Determine the [x, y] coordinate at the center of the cell enclosing the given text.  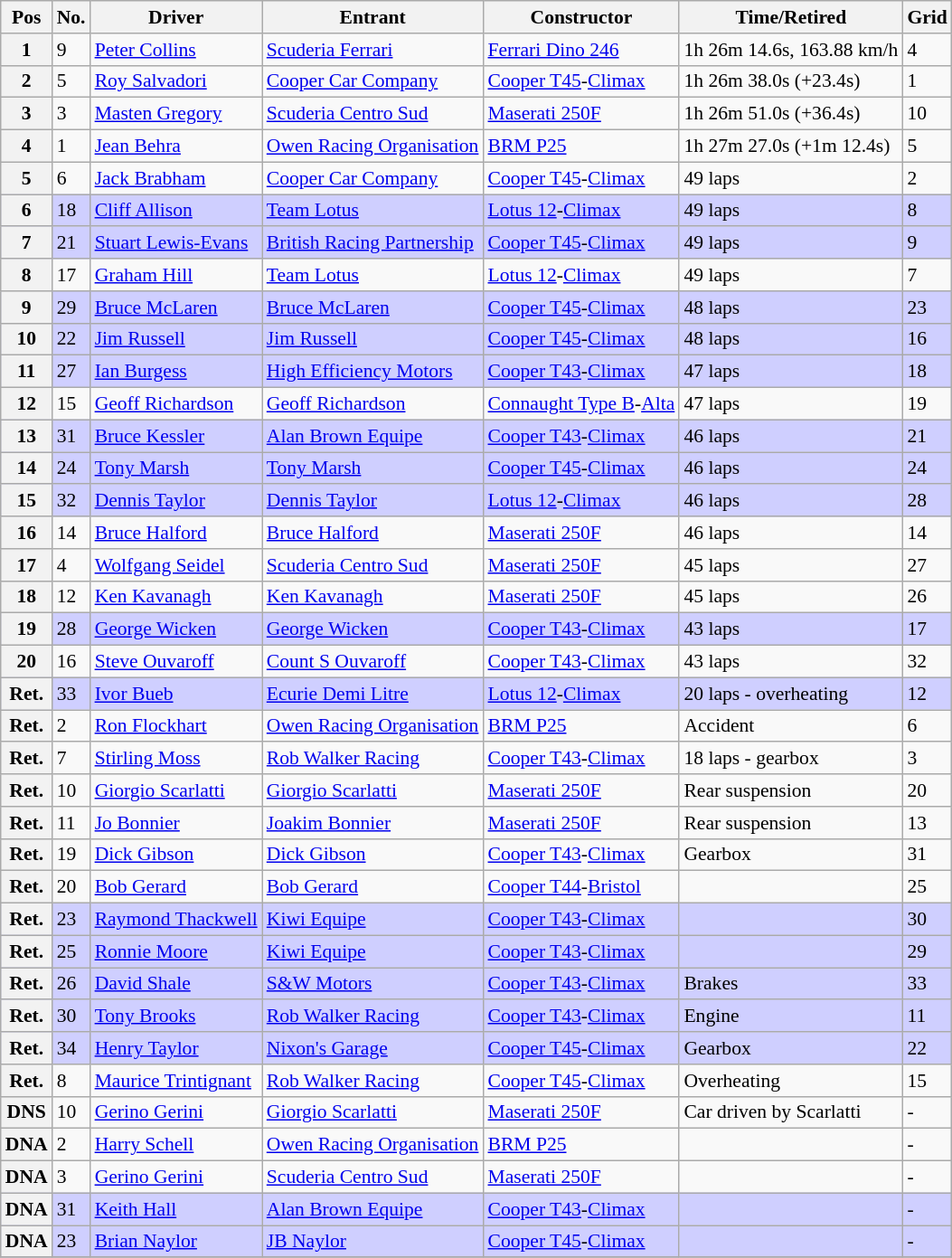
1h 27m 27.0s (+1m 12.4s) [790, 147]
Connaught Type B-Alta [580, 404]
Ian Burgess [176, 372]
1h 26m 51.0s (+36.4s) [790, 114]
Stuart Lewis-Evans [176, 243]
Constructor [580, 17]
Nixon's Garage [372, 1048]
Car driven by Scarlatti [790, 1112]
34 [71, 1048]
Ron Flockhart [176, 726]
Overheating [790, 1081]
Maurice Trintignant [176, 1081]
Raymond Thackwell [176, 920]
Driver [176, 17]
S&W Motors [372, 984]
Masten Gregory [176, 114]
Stirling Moss [176, 759]
Engine [790, 1017]
Bruce Kessler [176, 436]
Time/Retired [790, 17]
Ferrari Dino 246 [580, 50]
Jean Behra [176, 147]
Brian Naylor [176, 1242]
Harry Schell [176, 1145]
Peter Collins [176, 50]
No. [71, 17]
Keith Hall [176, 1209]
Jo Bonnier [176, 823]
Entrant [372, 17]
Accident [790, 726]
DNS [27, 1112]
Jack Brabham [176, 178]
Graham Hill [176, 275]
Cooper T44-Bristol [580, 887]
Wolfgang Seidel [176, 565]
JB Naylor [372, 1242]
Scuderia Ferrari [372, 50]
British Racing Partnership [372, 243]
Count S Ouvaroff [372, 662]
Pos [27, 17]
Roy Salvadori [176, 81]
Ivor Bueb [176, 694]
Henry Taylor [176, 1048]
Tony Brooks [176, 1017]
Grid [928, 17]
Cliff Allison [176, 211]
Joakim Bonnier [372, 823]
Steve Ouvaroff [176, 662]
High Efficiency Motors [372, 372]
18 laps - gearbox [790, 759]
Ecurie Demi Litre [372, 694]
1h 26m 14.6s, 163.88 km/h [790, 50]
20 laps - overheating [790, 694]
Ronnie Moore [176, 951]
Brakes [790, 984]
1h 26m 38.0s (+23.4s) [790, 81]
David Shale [176, 984]
